Return the [X, Y] coordinate for the center point of the cell that contains the specified text.  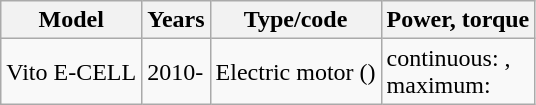
Power, torque [458, 20]
2010- [176, 72]
continuous: , maximum: [458, 72]
Years [176, 20]
Model [72, 20]
Electric motor () [296, 72]
Vito E-CELL [72, 72]
Type/code [296, 20]
